Return the [X, Y] coordinate for the center point of the cell that contains the specified text.  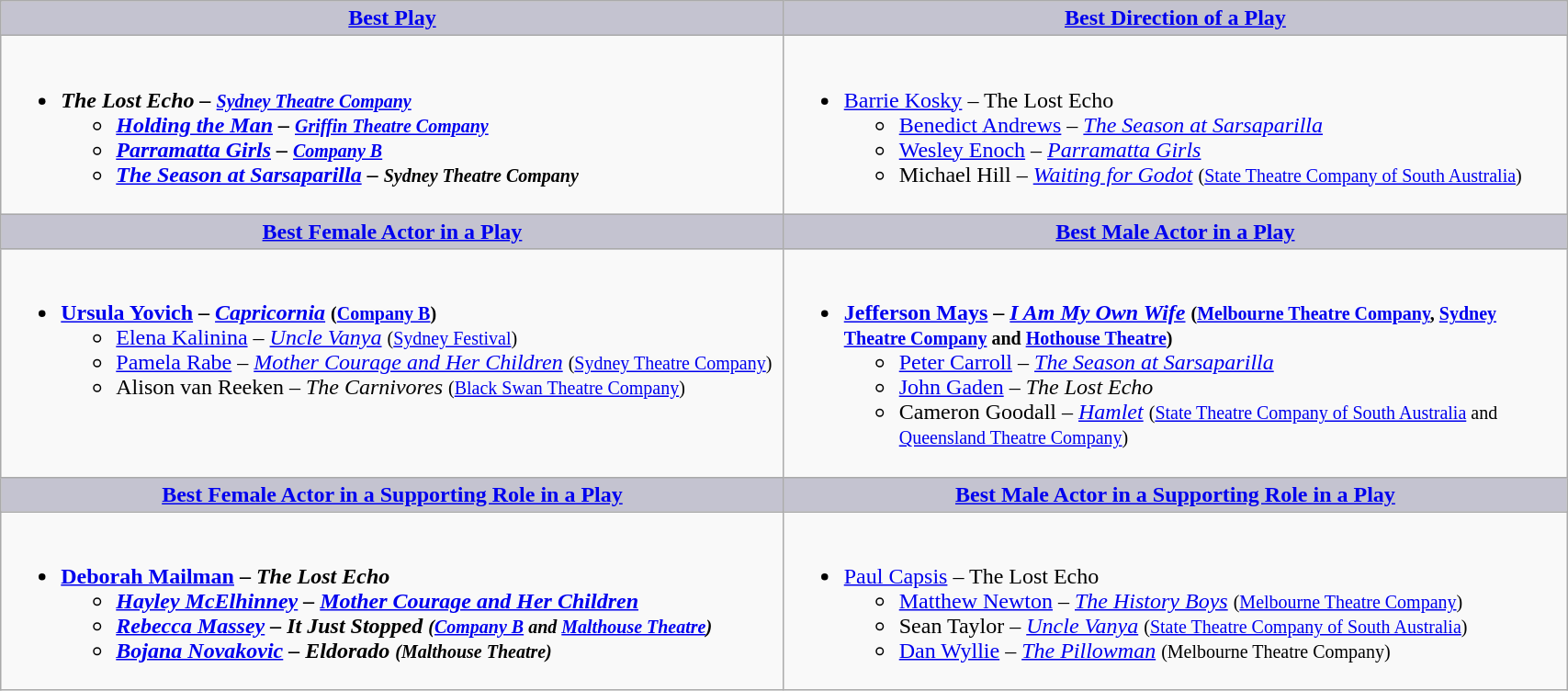
Best Male Actor in a Play [1175, 232]
Best Direction of a Play [1175, 18]
Best Male Actor in a Supporting Role in a Play [1175, 494]
Best Play [392, 18]
Best Female Actor in a Supporting Role in a Play [392, 494]
Best Female Actor in a Play [392, 232]
